Detect which cell encompasses the target text, then output its (x, y) center coordinate. 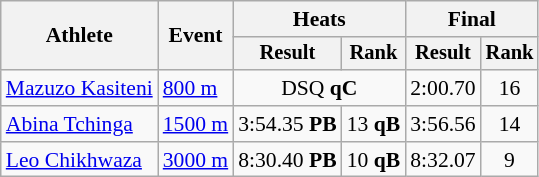
3:54.35 PB (287, 124)
Mazuzo Kasiteni (80, 88)
Heats (319, 19)
14 (510, 124)
3:56.56 (442, 124)
Event (196, 36)
Abina Tchinga (80, 124)
DSQ qC (319, 88)
1500 m (196, 124)
16 (510, 88)
13 qB (374, 124)
Athlete (80, 36)
800 m (196, 88)
2:00.70 (442, 88)
Final (472, 19)
